Pinpoint the cell where the given text exists, returning its [x, y] midpoint coordinate. 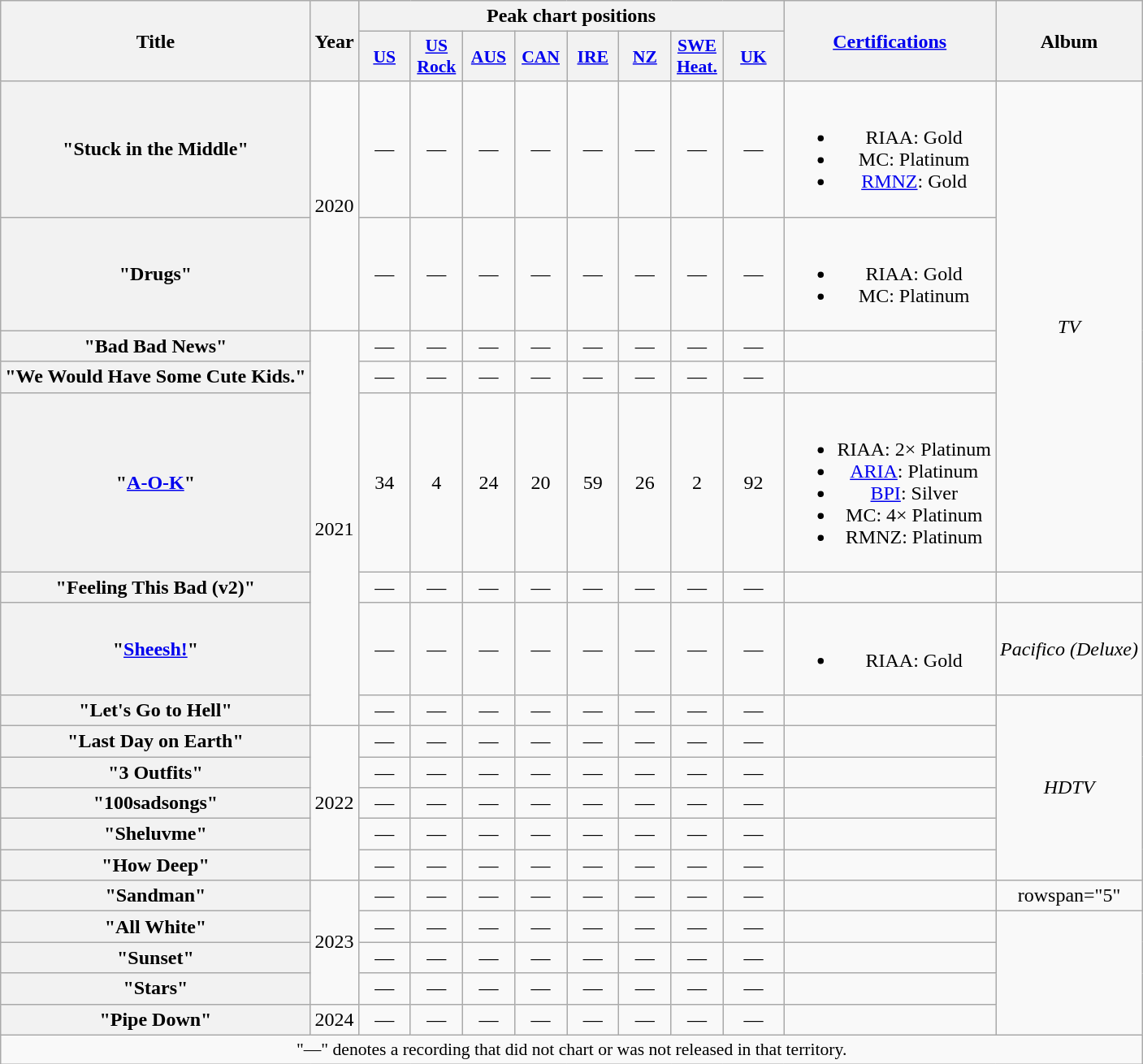
2020 [335, 206]
Peak chart positions [571, 16]
2 [697, 482]
"Bad Bad News" [156, 346]
"We Would Have Some Cute Kids." [156, 377]
Year [335, 41]
"Stuck in the Middle" [156, 149]
HDTV [1069, 787]
NZ [645, 57]
USRock [436, 57]
"Sunset" [156, 958]
59 [593, 482]
2021 [335, 528]
AUS [488, 57]
"Drugs" [156, 274]
"—" denotes a recording that did not chart or was not released in that territory. [572, 1049]
Certifications [890, 41]
"100sadsongs" [156, 803]
rowspan="5" [1069, 896]
26 [645, 482]
Title [156, 41]
RIAA: Gold [890, 648]
34 [384, 482]
TV [1069, 327]
CAN [540, 57]
"3 Outfits" [156, 772]
2024 [335, 1019]
"All White" [156, 927]
"Sheesh!" [156, 648]
"Last Day on Earth" [156, 741]
20 [540, 482]
"A-O-K" [156, 482]
Pacifico (Deluxe) [1069, 648]
"Pipe Down" [156, 1019]
UK [754, 57]
RIAA: 2× PlatinumARIA: PlatinumBPI: SilverMC: 4× PlatinumRMNZ: Platinum [890, 482]
2023 [335, 942]
SWEHeat. [697, 57]
US [384, 57]
92 [754, 482]
"Stars" [156, 988]
24 [488, 482]
2022 [335, 802]
"Sheluvme" [156, 834]
RIAA: GoldMC: PlatinumRMNZ: Gold [890, 149]
"Sandman" [156, 896]
IRE [593, 57]
"Feeling This Bad (v2)" [156, 587]
RIAA: GoldMC: Platinum [890, 274]
"Let's Go to Hell" [156, 710]
"How Deep" [156, 865]
4 [436, 482]
Album [1069, 41]
